Determine the [X, Y] coordinate at the center of the cell enclosing the given text.  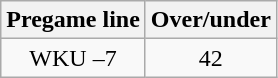
42 [210, 58]
Over/under [210, 20]
WKU –7 [74, 58]
Pregame line [74, 20]
